Output the (X, Y) coordinate of the center of the cell containing the given text.  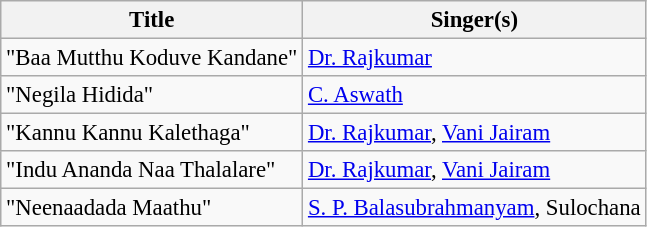
"Neenaadada Maathu" (152, 208)
S. P. Balasubrahmanyam, Sulochana (474, 208)
"Negila Hidida" (152, 95)
Title (152, 20)
Dr. Rajkumar (474, 58)
"Kannu Kannu Kalethaga" (152, 133)
C. Aswath (474, 95)
Singer(s) (474, 20)
"Baa Mutthu Koduve Kandane" (152, 58)
"Indu Ananda Naa Thalalare" (152, 170)
